Pinpoint the cell where the given text exists, returning its [x, y] midpoint coordinate. 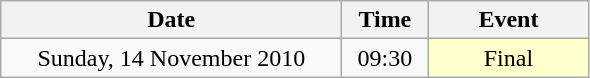
09:30 [385, 58]
Sunday, 14 November 2010 [172, 58]
Event [508, 20]
Final [508, 58]
Date [172, 20]
Time [385, 20]
